Capture the cell that displays the provided text and extract its (X, Y) central coordinate. 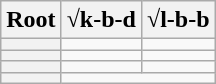
Root (31, 20)
√l-b-b (178, 20)
√k-b-d (101, 20)
